Scan for the cell matching the given text and deliver its [x, y] coordinate at center. 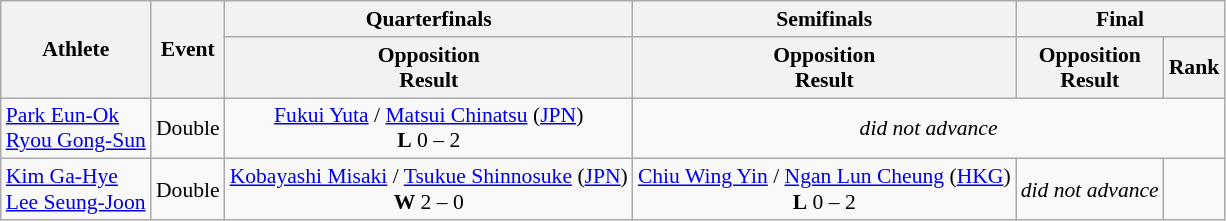
Park Eun-OkRyou Gong-Sun [76, 128]
Kobayashi Misaki / Tsukue Shinnosuke (JPN)W 2 – 0 [429, 190]
Semifinals [824, 19]
Athlete [76, 50]
Chiu Wing Yin / Ngan Lun Cheung (HKG)L 0 – 2 [824, 190]
Event [188, 50]
Quarterfinals [429, 19]
Fukui Yuta / Matsui Chinatsu (JPN)L 0 – 2 [429, 128]
Final [1120, 19]
Kim Ga-HyeLee Seung-Joon [76, 190]
Rank [1194, 68]
